Return the (X, Y) coordinate for the center point of the cell that contains the specified text.  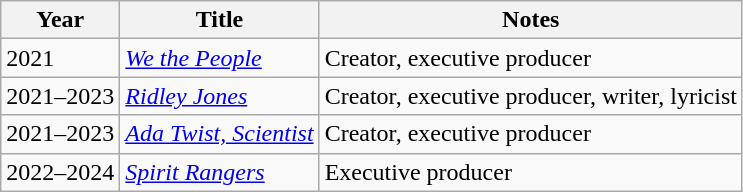
Title (220, 20)
Creator, executive producer, writer, lyricist (530, 96)
Ridley Jones (220, 96)
We the People (220, 58)
2022–2024 (60, 172)
Notes (530, 20)
2021 (60, 58)
Year (60, 20)
Ada Twist, Scientist (220, 134)
Executive producer (530, 172)
Spirit Rangers (220, 172)
